For the text-containing cell, return its midpoint in (x, y) coordinate format. 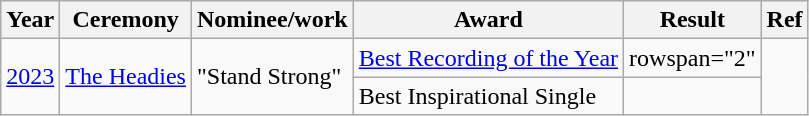
Best Inspirational Single (488, 96)
Nominee/work (272, 20)
Year (30, 20)
Ceremony (126, 20)
Award (488, 20)
The Headies (126, 77)
rowspan="2" (693, 58)
Ref (784, 20)
Best Recording of the Year (488, 58)
"Stand Strong" (272, 77)
Result (693, 20)
2023 (30, 77)
